Pinpoint the cell where the given text exists, returning its [X, Y] midpoint coordinate. 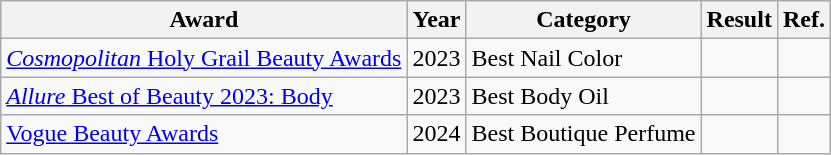
2024 [436, 134]
Best Boutique Perfume [584, 134]
Vogue Beauty Awards [204, 134]
Allure Best of Beauty 2023: Body [204, 96]
Year [436, 20]
Result [739, 20]
Cosmopolitan Holy Grail Beauty Awards [204, 58]
Best Nail Color [584, 58]
Ref. [804, 20]
Category [584, 20]
Award [204, 20]
Best Body Oil [584, 96]
